Locate the cell with the specified text and output its (x, y) center coordinate. 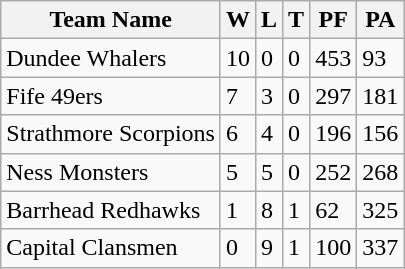
6 (238, 134)
3 (270, 96)
156 (380, 134)
Dundee Whalers (111, 58)
Ness Monsters (111, 172)
93 (380, 58)
453 (334, 58)
337 (380, 248)
8 (270, 210)
Strathmore Scorpions (111, 134)
Capital Clansmen (111, 248)
Team Name (111, 20)
7 (238, 96)
100 (334, 248)
PF (334, 20)
62 (334, 210)
L (270, 20)
Fife 49ers (111, 96)
268 (380, 172)
Barrhead Redhawks (111, 210)
T (296, 20)
181 (380, 96)
196 (334, 134)
9 (270, 248)
10 (238, 58)
W (238, 20)
4 (270, 134)
PA (380, 20)
252 (334, 172)
297 (334, 96)
325 (380, 210)
